Return [x, y] of the center of cell containing provided text 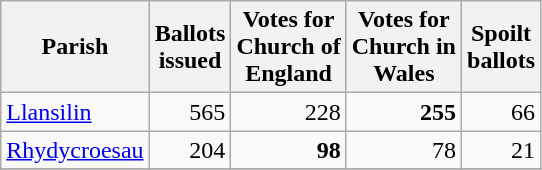
565 [190, 112]
78 [404, 150]
Parish [75, 47]
98 [288, 150]
21 [502, 150]
Votes forChurch ofEngland [288, 47]
Rhydycroesau [75, 150]
204 [190, 150]
Votes forChurch inWales [404, 47]
Llansilin [75, 112]
228 [288, 112]
Spoiltballots [502, 47]
255 [404, 112]
Ballotsissued [190, 47]
66 [502, 112]
